Identify which cell holds the provided text, then report its (X, Y) central coordinate. 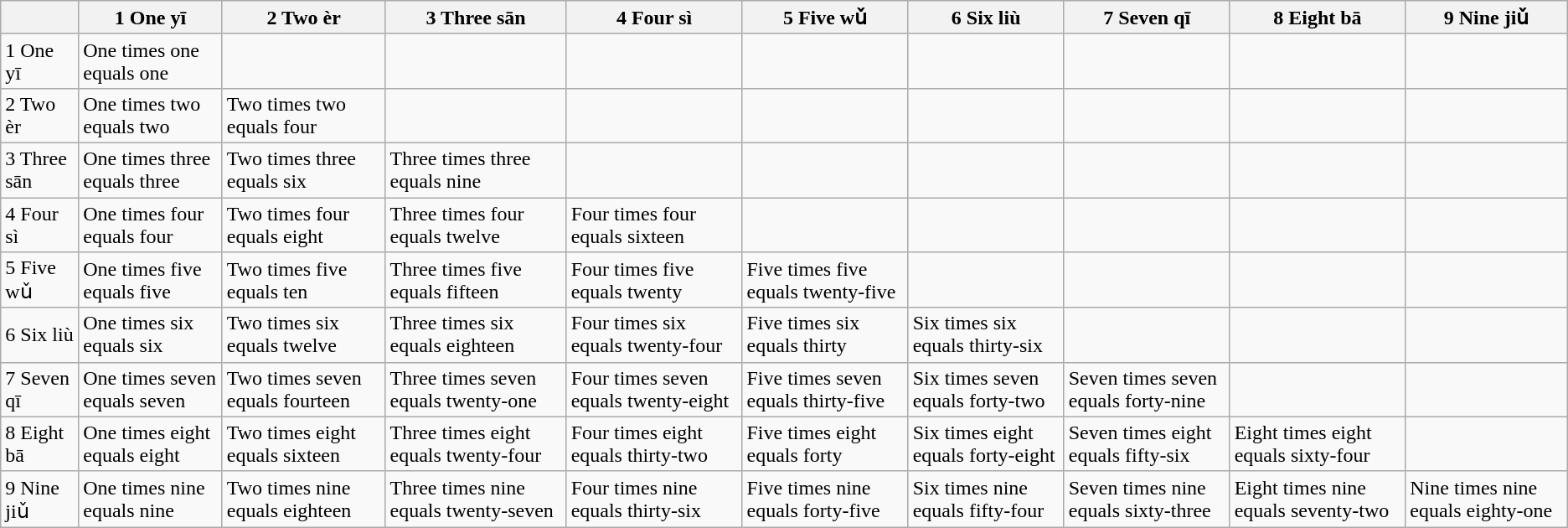
Seven times seven equals forty-nine (1147, 389)
Three times four equals twelve (476, 225)
Three times six equals eighteen (476, 335)
Five times nine equals forty-five (825, 500)
One times one equals one (151, 60)
Nine times nine equals eighty-one (1487, 500)
Six times six equals thirty-six (986, 335)
Six times seven equals forty-two (986, 389)
Two times nine equals eighteen (303, 500)
Eight times nine equals seventy-two (1318, 500)
Three times five equals fifteen (476, 280)
Four times four equals sixteen (654, 225)
One times five equals five (151, 280)
Two times seven equals fourteen (303, 389)
Two times eight equals sixteen (303, 444)
One times three equals three (151, 169)
Two times three equals six (303, 169)
One times four equals four (151, 225)
Two times six equals twelve (303, 335)
Three times nine equals twenty-seven (476, 500)
Four times seven equals twenty-eight (654, 389)
Five times eight equals forty (825, 444)
Six times nine equals fifty-four (986, 500)
Seven times eight equals fifty-six (1147, 444)
Three times eight equals twenty-four (476, 444)
Four times five equals twenty (654, 280)
Eight times eight equals sixty-four (1318, 444)
Two times five equals ten (303, 280)
Three times three equals nine (476, 169)
One times eight equals eight (151, 444)
One times six equals six (151, 335)
One times seven equals seven (151, 389)
Four times eight equals thirty-two (654, 444)
One times nine equals nine (151, 500)
Five times seven equals thirty-five (825, 389)
Six times eight equals forty-eight (986, 444)
Two times four equals eight (303, 225)
Four times nine equals thirty-six (654, 500)
One times two equals two (151, 116)
Seven times nine equals sixty-three (1147, 500)
Three times seven equals twenty-one (476, 389)
Two times two equals four (303, 116)
Four times six equals twenty-four (654, 335)
Five times five equals twenty-five (825, 280)
Five times six equals thirty (825, 335)
